Scan for the cell matching the given text and deliver its [X, Y] coordinate at center. 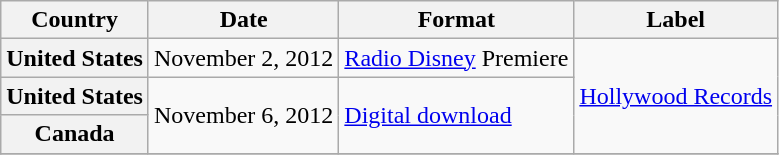
Country [75, 20]
Radio Disney Premiere [456, 58]
November 2, 2012 [243, 58]
Digital download [456, 115]
Canada [75, 134]
Hollywood Records [676, 96]
Format [456, 20]
Date [243, 20]
Label [676, 20]
November 6, 2012 [243, 115]
